For the text-containing cell, return its midpoint in (X, Y) coordinate format. 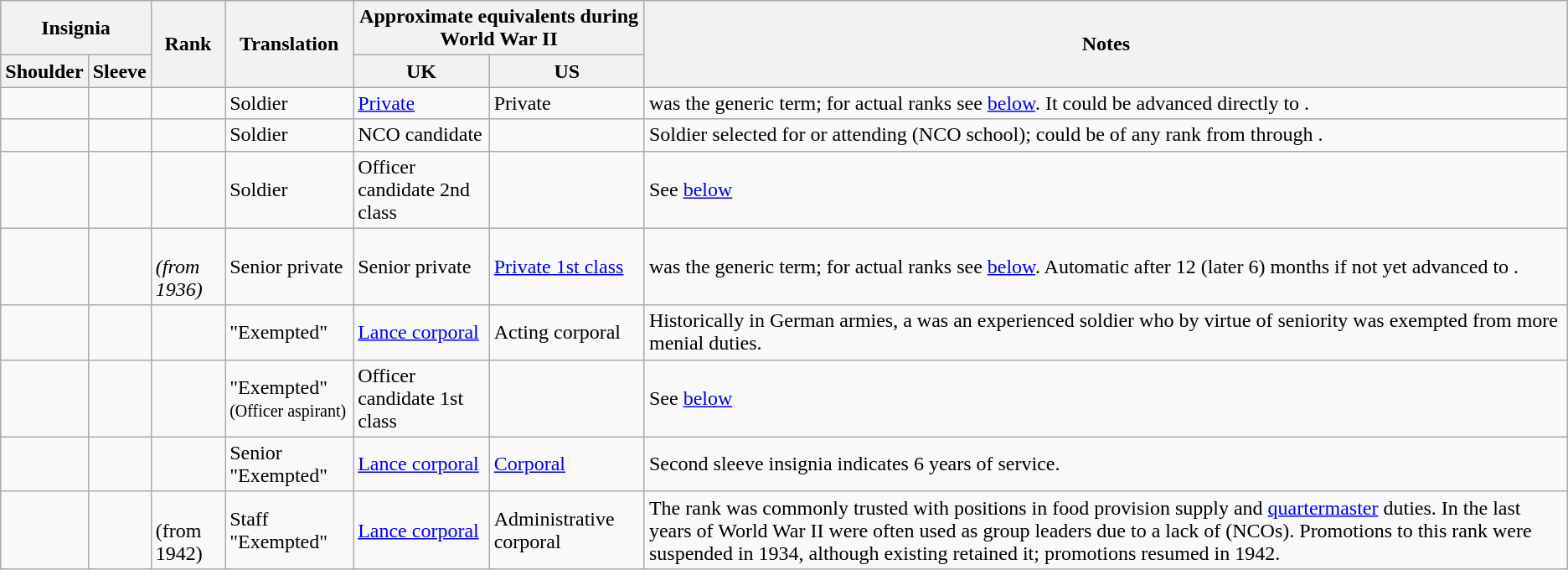
Insignia (75, 28)
Officer candidate 1st class (422, 398)
Rank (188, 44)
Private 1st class (566, 267)
Historically in German armies, a was an experienced soldier who by virtue of seniority was exempted from more menial duties. (1106, 332)
Soldier selected for or attending (NCO school); could be of any rank from through . (1106, 135)
UK (422, 71)
US (566, 71)
was the generic term; for actual ranks see below. It could be advanced directly to . (1106, 103)
Translation (290, 44)
was the generic term; for actual ranks see below. Automatic after 12 (later 6) months if not yet advanced to . (1106, 267)
"Exempted"(Officer aspirant) (290, 398)
Staff "Exempted" (290, 530)
(from 1942) (188, 530)
Shoulder (44, 71)
Sleeve (119, 71)
Approximate equivalents during World War II (499, 28)
NCO candidate (422, 135)
Acting corporal (566, 332)
Second sleeve insignia indicates 6 years of service. (1106, 464)
(from 1936) (188, 267)
Notes (1106, 44)
Senior "Exempted" (290, 464)
"Exempted" (290, 332)
Officer candidate 2nd class (422, 189)
Administrative corporal (566, 530)
Corporal (566, 464)
